Provide the [x, y] coordinate of the cell's center where the given text is located.  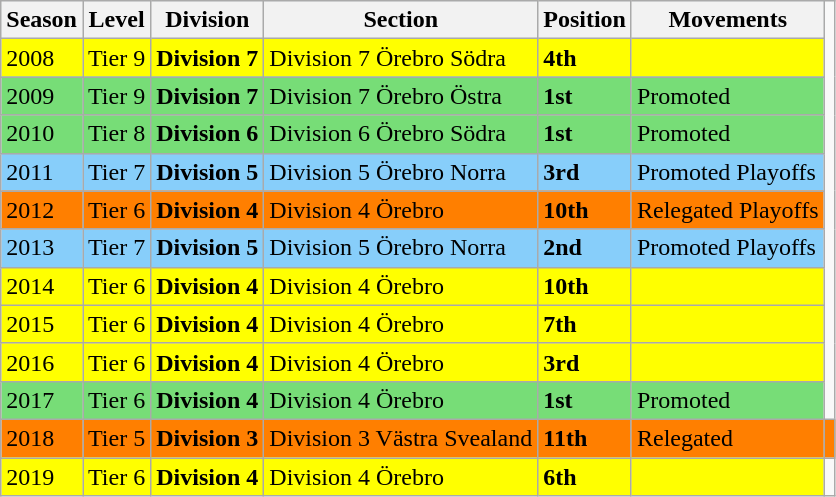
2010 [42, 134]
Division 6 [208, 134]
Level [116, 20]
Division 3 Västra Svealand [401, 438]
2012 [42, 210]
Relegated Playoffs [728, 210]
Movements [728, 20]
2017 [42, 400]
Division [208, 20]
Tier 5 [116, 438]
2nd [585, 248]
6th [585, 477]
Division 7 Örebro Södra [401, 58]
Relegated [728, 438]
Position [585, 20]
2016 [42, 362]
2013 [42, 248]
Tier 8 [116, 134]
2019 [42, 477]
2011 [42, 172]
2014 [42, 286]
Section [401, 20]
Season [42, 20]
Division 3 [208, 438]
7th [585, 324]
2008 [42, 58]
Division 6 Örebro Södra [401, 134]
2009 [42, 96]
2018 [42, 438]
2015 [42, 324]
11th [585, 438]
Division 7 Örebro Östra [401, 96]
4th [585, 58]
